Detect which cell encompasses the target text, then output its [X, Y] center coordinate. 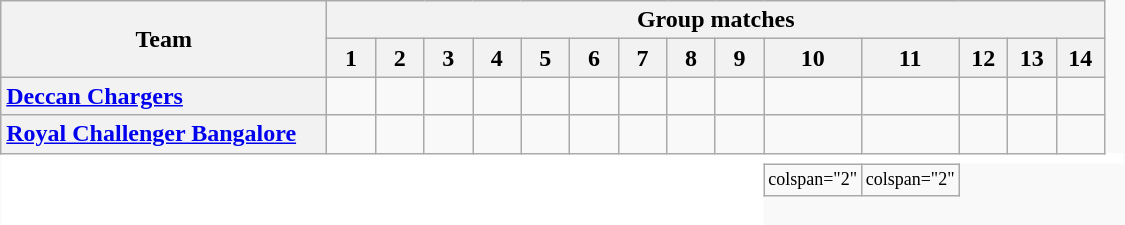
10 [813, 58]
14 [1080, 58]
4 [496, 58]
Deccan Chargers [164, 96]
2 [400, 58]
7 [642, 58]
Group matches [716, 20]
3 [448, 58]
5 [546, 58]
9 [740, 58]
11 [910, 58]
8 [692, 58]
Royal Challenger Bangalore [164, 134]
6 [594, 58]
1 [352, 58]
12 [984, 58]
Team [164, 39]
13 [1032, 58]
